Extract the (X, Y) coordinate from the center of the cell holding the provided text.  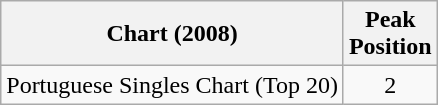
PeakPosition (390, 34)
Chart (2008) (172, 34)
Portuguese Singles Chart (Top 20) (172, 85)
2 (390, 85)
